Search for the cell housing the specified text and yield its [X, Y] center coordinate. 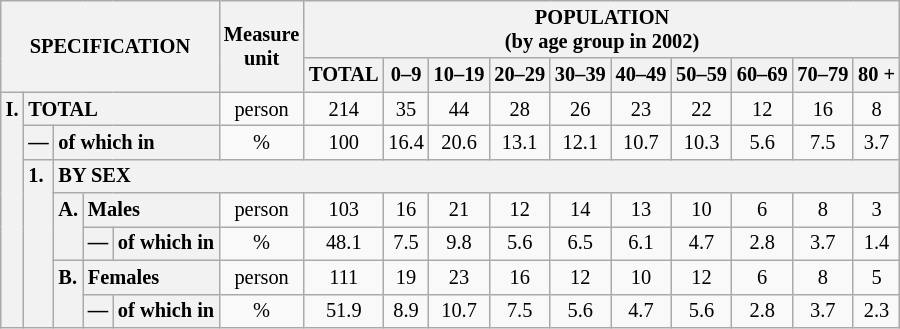
103 [344, 210]
70–79 [824, 75]
6.1 [642, 243]
B. [68, 294]
8.9 [406, 311]
28 [520, 109]
48.1 [344, 243]
60–69 [762, 75]
35 [406, 109]
40–49 [642, 75]
3 [876, 210]
6.5 [580, 243]
10.3 [702, 142]
Females [151, 277]
214 [344, 109]
12.1 [580, 142]
SPECIFICATION [110, 46]
44 [460, 109]
21 [460, 210]
1. [38, 243]
50–59 [702, 75]
26 [580, 109]
20–29 [520, 75]
100 [344, 142]
51.9 [344, 311]
0–9 [406, 75]
14 [580, 210]
22 [702, 109]
A. [68, 226]
10–19 [460, 75]
19 [406, 277]
1.4 [876, 243]
16.4 [406, 142]
Males [151, 210]
POPULATION (by age group in 2002) [602, 29]
80 + [876, 75]
20.6 [460, 142]
I. [12, 210]
Measure unit [262, 46]
BY SEX [477, 176]
13.1 [520, 142]
111 [344, 277]
13 [642, 210]
2.3 [876, 311]
9.8 [460, 243]
5 [876, 277]
30–39 [580, 75]
